Output the (X, Y) coordinate of the center of the cell containing the given text.  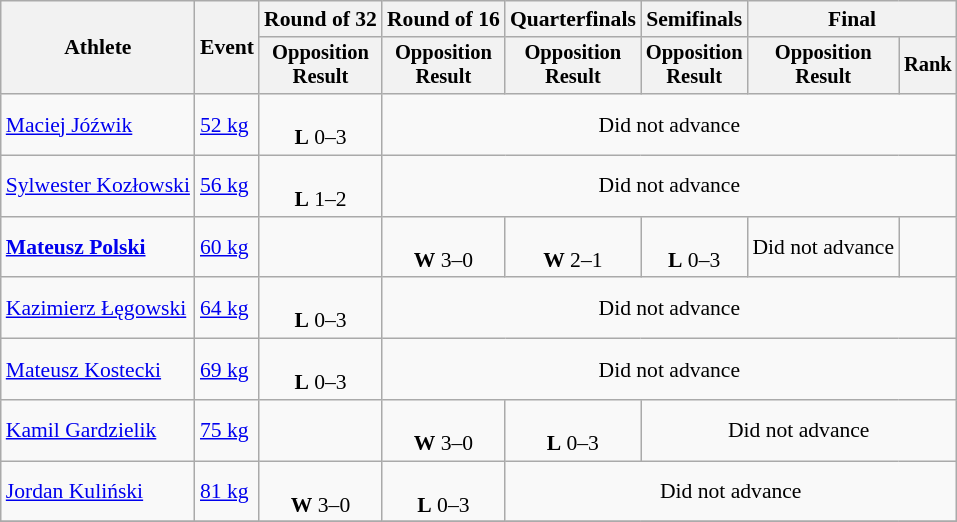
Event (227, 48)
Rank (928, 66)
69 kg (227, 370)
L 1–2 (320, 186)
Quarterfinals (573, 19)
Mateusz Polski (98, 248)
Round of 32 (320, 19)
Kazimierz Łęgowski (98, 308)
Kamil Gardzielik (98, 430)
60 kg (227, 248)
Sylwester Kozłowski (98, 186)
Final (852, 19)
Jordan Kuliński (98, 492)
Mateusz Kostecki (98, 370)
81 kg (227, 492)
64 kg (227, 308)
Athlete (98, 48)
Round of 16 (444, 19)
W 2–1 (573, 248)
Semifinals (694, 19)
56 kg (227, 186)
Maciej Jóźwik (98, 124)
52 kg (227, 124)
75 kg (227, 430)
